From the cell containing the given text, extract its center point as [x, y] coordinate. 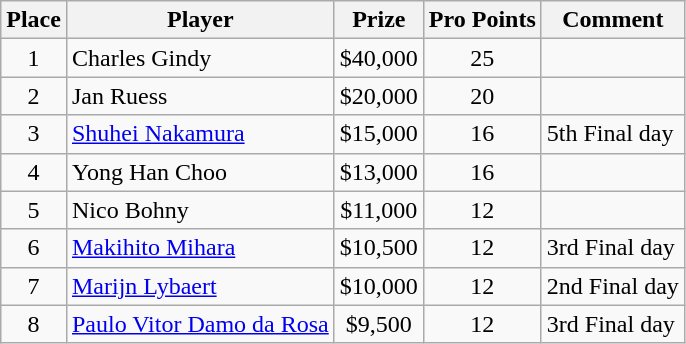
Pro Points [482, 20]
7 [34, 286]
6 [34, 248]
$10,000 [378, 286]
1 [34, 58]
Comment [612, 20]
Shuhei Nakamura [200, 134]
Yong Han Choo [200, 172]
Prize [378, 20]
8 [34, 324]
$20,000 [378, 96]
Paulo Vitor Damo da Rosa [200, 324]
3 [34, 134]
Place [34, 20]
Charles Gindy [200, 58]
4 [34, 172]
$15,000 [378, 134]
2 [34, 96]
$10,500 [378, 248]
$9,500 [378, 324]
20 [482, 96]
5 [34, 210]
25 [482, 58]
5th Final day [612, 134]
Player [200, 20]
Jan Ruess [200, 96]
Nico Bohny [200, 210]
2nd Final day [612, 286]
$13,000 [378, 172]
$11,000 [378, 210]
Makihito Mihara [200, 248]
$40,000 [378, 58]
Marijn Lybaert [200, 286]
